Pinpoint the cell where the given text exists, returning its (X, Y) midpoint coordinate. 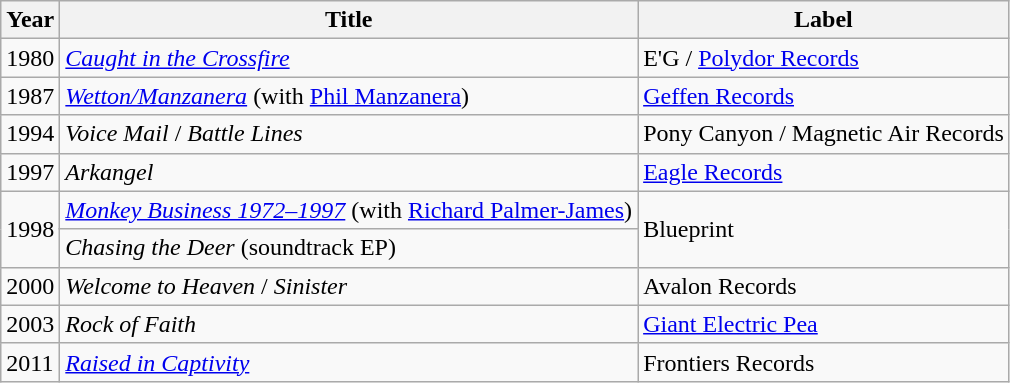
Eagle Records (824, 172)
2003 (30, 324)
Pony Canyon / Magnetic Air Records (824, 134)
2000 (30, 286)
Wetton/Manzanera (with Phil Manzanera) (349, 96)
Giant Electric Pea (824, 324)
Raised in Captivity (349, 362)
Voice Mail / Battle Lines (349, 134)
1998 (30, 229)
E'G / Polydor Records (824, 58)
Frontiers Records (824, 362)
Caught in the Crossfire (349, 58)
Geffen Records (824, 96)
1997 (30, 172)
Chasing the Deer (soundtrack EP) (349, 248)
1994 (30, 134)
Avalon Records (824, 286)
1980 (30, 58)
Label (824, 20)
1987 (30, 96)
2011 (30, 362)
Blueprint (824, 229)
Monkey Business 1972–1997 (with Richard Palmer-James) (349, 210)
Year (30, 20)
Title (349, 20)
Arkangel (349, 172)
Welcome to Heaven / Sinister (349, 286)
Rock of Faith (349, 324)
